Output the (X, Y) coordinate of the center of the cell containing the given text.  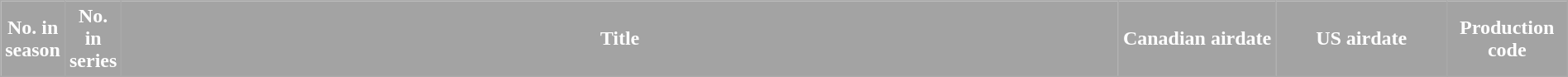
No. inseries (93, 39)
Title (620, 39)
Productioncode (1507, 39)
No. inseason (33, 39)
US airdate (1361, 39)
Canadian airdate (1198, 39)
